Capture the cell that displays the provided text and extract its (x, y) central coordinate. 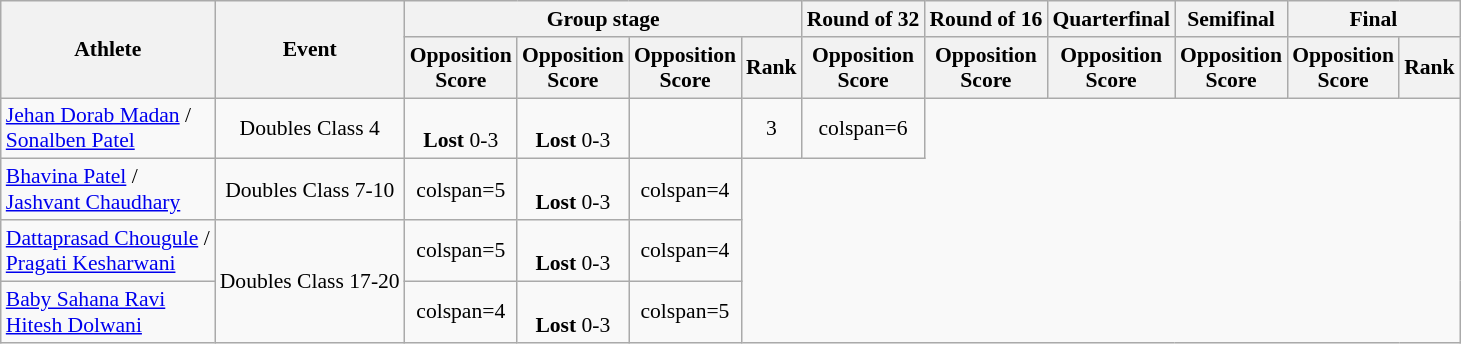
Round of 16 (986, 19)
Round of 32 (864, 19)
colspan=6 (864, 128)
Jehan Dorab Madan / Sonalben Patel (108, 128)
Dattaprasad Chougule / Pragati Kesharwani (108, 250)
Bhavina Patel / Jashvant Chaudhary (108, 190)
Event (310, 50)
Doubles Class 17-20 (310, 281)
Final (1374, 19)
Doubles Class 4 (310, 128)
Quarterfinal (1111, 19)
Semifinal (1231, 19)
Athlete (108, 50)
Baby Sahana RaviHitesh Dolwani (108, 312)
3 (772, 128)
Doubles Class 7-10 (310, 190)
Group stage (604, 19)
